Locate the cell with the specified text and output its (X, Y) center coordinate. 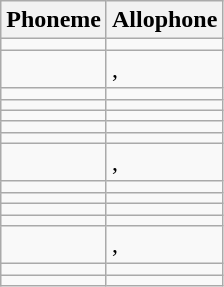
Allophone (164, 20)
Phoneme (54, 20)
